For the text-containing cell, return its midpoint in [x, y] coordinate format. 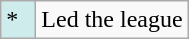
Led the league [112, 20]
* [18, 20]
